Locate the cell with the specified text and output its [X, Y] center coordinate. 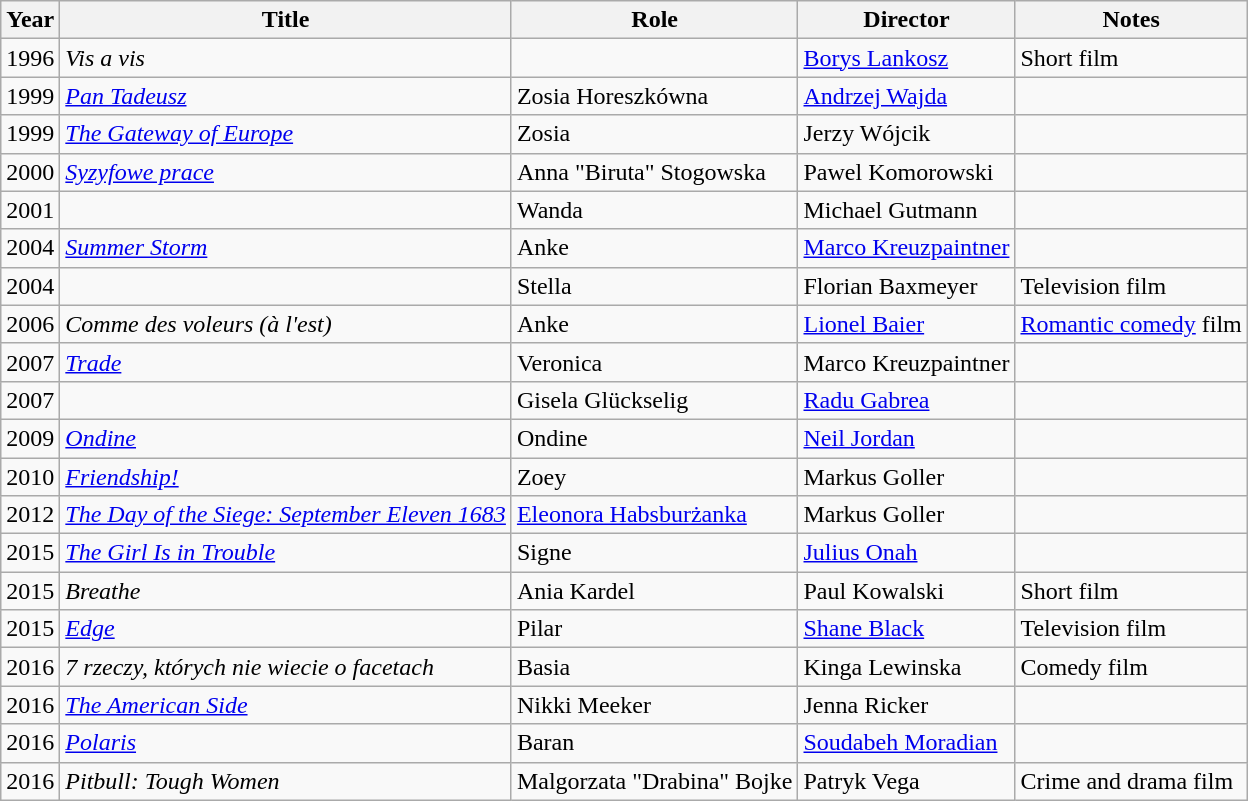
Jenna Ricker [906, 705]
Shane Black [906, 629]
Breathe [286, 591]
Polaris [286, 743]
Summer Storm [286, 248]
Stella [654, 286]
2000 [30, 172]
Syzyfowe prace [286, 172]
Kinga Lewinska [906, 667]
1996 [30, 58]
Soudabeh Moradian [906, 743]
Pilar [654, 629]
Title [286, 20]
Veronica [654, 362]
7 rzeczy, których nie wiecie o facetach [286, 667]
Pitbull: Tough Women [286, 781]
Comme des voleurs (à l'est) [286, 324]
Patryk Vega [906, 781]
Anna "Biruta" Stogowska [654, 172]
Zosia Horeszkówna [654, 96]
2010 [30, 477]
Vis a vis [286, 58]
Gisela Glückselig [654, 400]
Zosia [654, 134]
Notes [1131, 20]
Neil Jordan [906, 438]
The Girl Is in Trouble [286, 553]
Role [654, 20]
Director [906, 20]
2006 [30, 324]
Nikki Meeker [654, 705]
Friendship! [286, 477]
The American Side [286, 705]
2012 [30, 515]
2009 [30, 438]
The Day of the Siege: September Eleven 1683 [286, 515]
Wanda [654, 210]
Florian Baxmeyer [906, 286]
Julius Onah [906, 553]
Comedy film [1131, 667]
Pawel Komorowski [906, 172]
Jerzy Wójcik [906, 134]
Romantic comedy film [1131, 324]
Lionel Baier [906, 324]
2001 [30, 210]
Pan Tadeusz [286, 96]
Year [30, 20]
Trade [286, 362]
Paul Kowalski [906, 591]
Radu Gabrea [906, 400]
Michael Gutmann [906, 210]
Eleonora Habsburżanka [654, 515]
Ania Kardel [654, 591]
The Gateway of Europe [286, 134]
Crime and drama film [1131, 781]
Edge [286, 629]
Borys Lankosz [906, 58]
Basia [654, 667]
Signe [654, 553]
Malgorzata "Drabina" Bojke [654, 781]
Baran [654, 743]
Andrzej Wajda [906, 96]
Zoey [654, 477]
